From the cell containing the given text, extract its center point as [X, Y] coordinate. 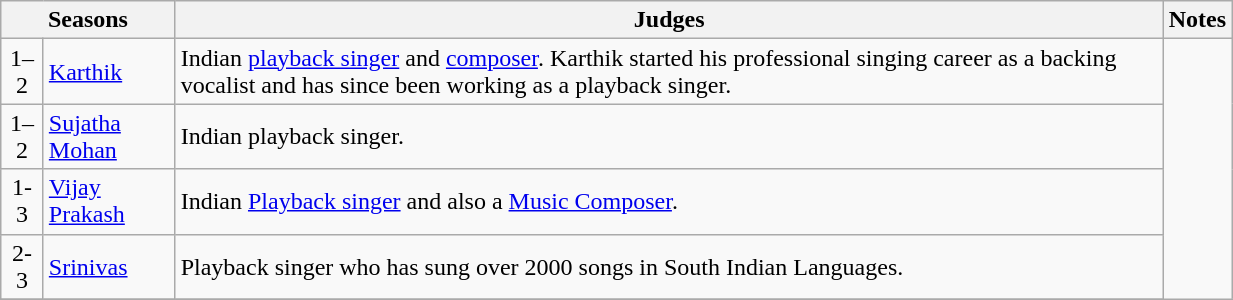
Notes [1197, 20]
Judges [669, 20]
Sujatha Mohan [109, 136]
Seasons [88, 20]
Playback singer who has sung over 2000 songs in South Indian Languages. [669, 266]
Indian playback singer. [669, 136]
2-3 [22, 266]
Indian Playback singer and also a Music Composer. [669, 202]
1-3 [22, 202]
Karthik [109, 72]
Vijay Prakash [109, 202]
Srinivas [109, 266]
